Extract the (X, Y) coordinate from the center of the cell holding the provided text.  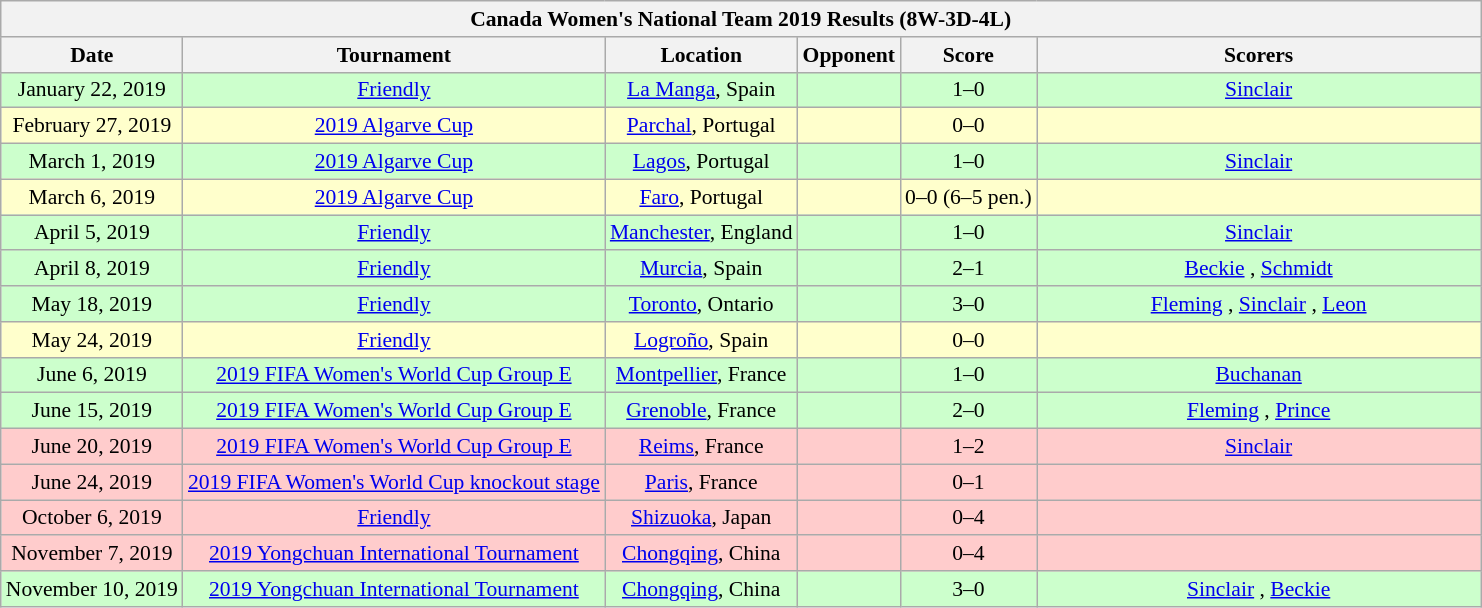
2019 FIFA Women's World Cup knockout stage (394, 482)
Logroño, Spain (702, 340)
May 24, 2019 (92, 340)
Sinclair , Beckie (1259, 589)
March 1, 2019 (92, 162)
Location (702, 55)
February 27, 2019 (92, 126)
November 10, 2019 (92, 589)
January 22, 2019 (92, 90)
Opponent (850, 55)
Beckie , Schmidt (1259, 269)
Toronto, Ontario (702, 304)
June 15, 2019 (92, 411)
Score (968, 55)
June 6, 2019 (92, 375)
Fleming , Sinclair , Leon (1259, 304)
La Manga, Spain (702, 90)
Parchal, Portugal (702, 126)
Reims, France (702, 447)
Buchanan (1259, 375)
Shizuoka, Japan (702, 518)
Grenoble, France (702, 411)
Lagos, Portugal (702, 162)
April 8, 2019 (92, 269)
2–0 (968, 411)
Date (92, 55)
June 24, 2019 (92, 482)
June 20, 2019 (92, 447)
October 6, 2019 (92, 518)
Tournament (394, 55)
April 5, 2019 (92, 233)
November 7, 2019 (92, 554)
Paris, France (702, 482)
2–1 (968, 269)
March 6, 2019 (92, 197)
Manchester, England (702, 233)
Scorers (1259, 55)
0–1 (968, 482)
Faro, Portugal (702, 197)
Fleming , Prince (1259, 411)
1–2 (968, 447)
Montpellier, France (702, 375)
0–0 (6–5 pen.) (968, 197)
Murcia, Spain (702, 269)
May 18, 2019 (92, 304)
Canada Women's National Team 2019 Results (8W-3D-4L) (741, 19)
